Identify which cell holds the provided text, then report its [X, Y] central coordinate. 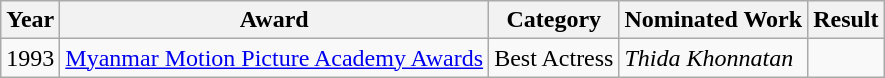
Myanmar Motion Picture Academy Awards [274, 58]
Year [30, 20]
Nominated Work [714, 20]
Best Actress [554, 58]
Result [846, 20]
Thida Khonnatan [714, 58]
Award [274, 20]
Category [554, 20]
1993 [30, 58]
